Determine the (x, y) coordinate at the center of the cell enclosing the given text.  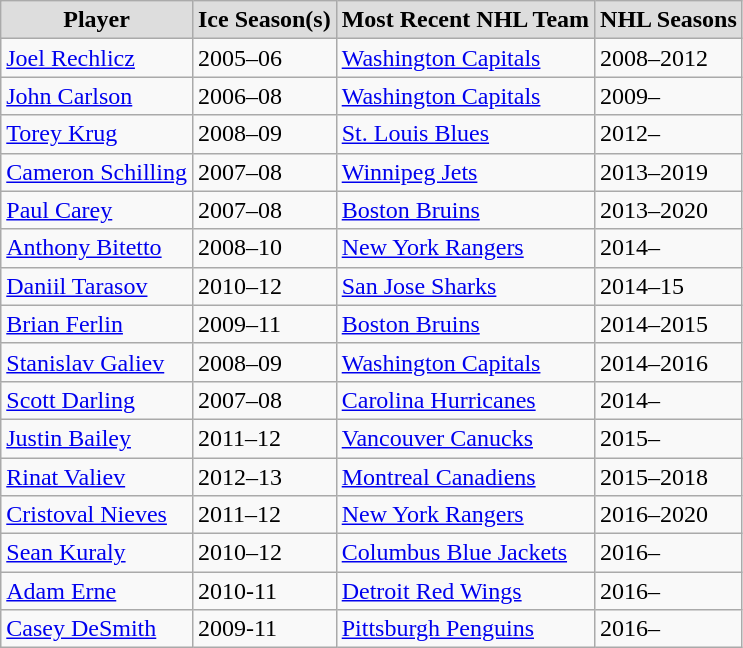
Daniil Tarasov (97, 286)
2012– (669, 134)
John Carlson (97, 96)
2014–2016 (669, 362)
NHL Seasons (669, 20)
Columbus Blue Jackets (465, 553)
2009–11 (264, 324)
Joel Rechlicz (97, 58)
2012–13 (264, 477)
Brian Ferlin (97, 324)
2015– (669, 438)
2015–2018 (669, 477)
Rinat Valiev (97, 477)
Most Recent NHL Team (465, 20)
2010-11 (264, 591)
Montreal Canadiens (465, 477)
Cameron Schilling (97, 172)
Justin Bailey (97, 438)
Torey Krug (97, 134)
2008–10 (264, 248)
St. Louis Blues (465, 134)
Paul Carey (97, 210)
2005–06 (264, 58)
2013–2019 (669, 172)
2016–2020 (669, 515)
Anthony Bitetto (97, 248)
Player (97, 20)
San Jose Sharks (465, 286)
Stanislav Galiev (97, 362)
Cristoval Nieves (97, 515)
Scott Darling (97, 400)
2014–2015 (669, 324)
Carolina Hurricanes (465, 400)
2014–15 (669, 286)
2009– (669, 96)
2009-11 (264, 629)
Ice Season(s) (264, 20)
2006–08 (264, 96)
Pittsburgh Penguins (465, 629)
Detroit Red Wings (465, 591)
Vancouver Canucks (465, 438)
Winnipeg Jets (465, 172)
2008–2012 (669, 58)
Casey DeSmith (97, 629)
2013–2020 (669, 210)
Adam Erne (97, 591)
Sean Kuraly (97, 553)
